Locate the cell with the specified text and output its [X, Y] center coordinate. 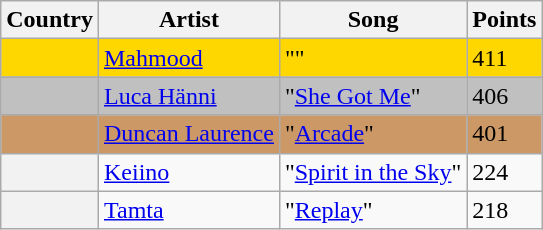
"Arcade" [372, 134]
Luca Hänni [188, 96]
Song [372, 20]
"Replay" [372, 210]
"" [372, 58]
Mahmood [188, 58]
Duncan Laurence [188, 134]
"She Got Me" [372, 96]
411 [504, 58]
224 [504, 172]
"Spirit in the Sky" [372, 172]
Country [50, 20]
Points [504, 20]
218 [504, 210]
406 [504, 96]
Tamta [188, 210]
Artist [188, 20]
401 [504, 134]
Keiino [188, 172]
